Pinpoint the cell where the given text exists, returning its (X, Y) midpoint coordinate. 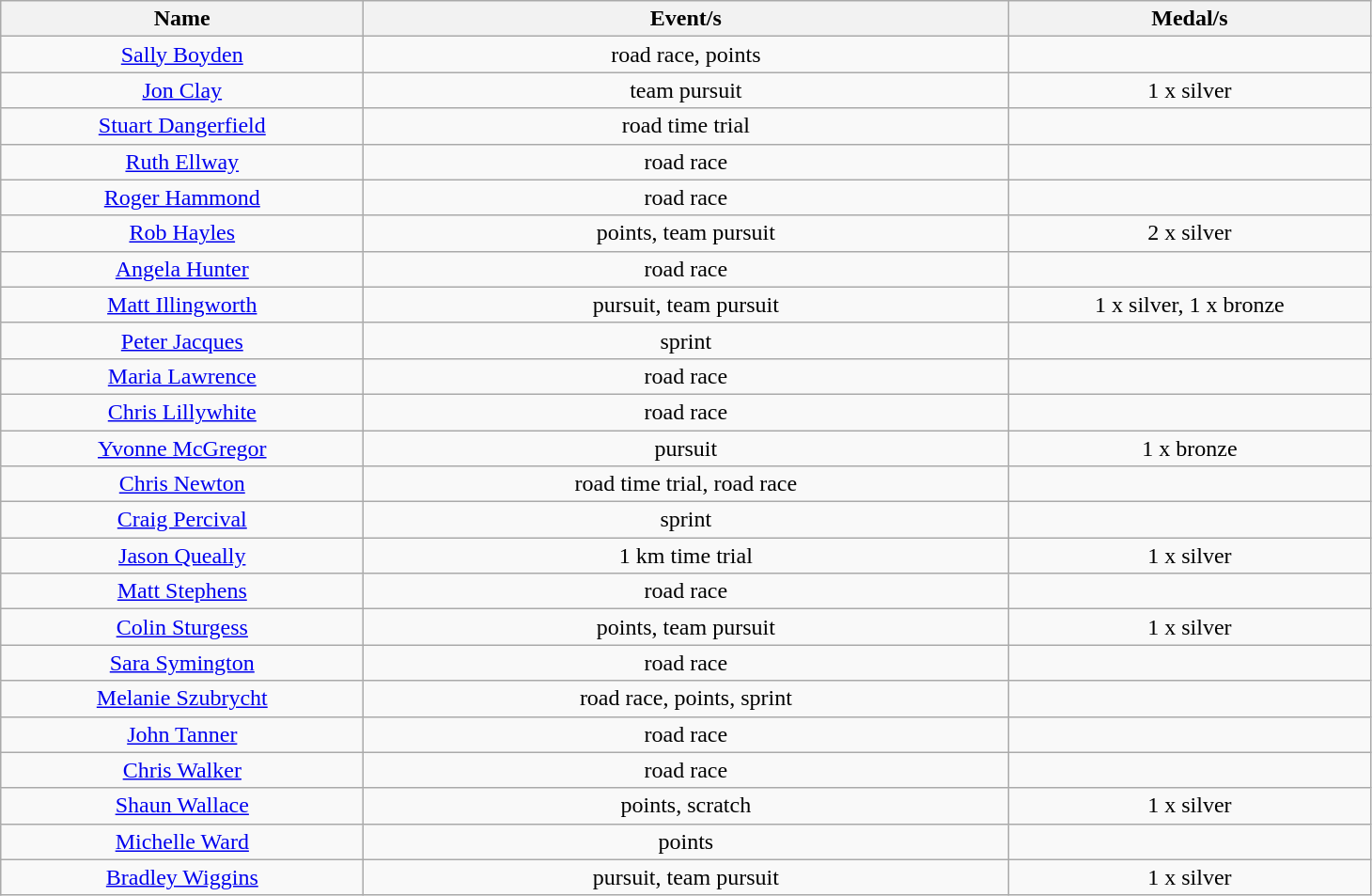
1 km time trial (686, 556)
1 x bronze (1190, 448)
Shaun Wallace (182, 806)
1 x silver, 1 x bronze (1190, 305)
Stuart Dangerfield (182, 126)
Roger Hammond (182, 197)
points (686, 841)
Michelle Ward (182, 841)
road time trial, road race (686, 484)
Name (182, 19)
road time trial (686, 126)
2 x silver (1190, 233)
Sally Boyden (182, 55)
road race, points, sprint (686, 699)
Chris Walker (182, 770)
Rob Hayles (182, 233)
Yvonne McGregor (182, 448)
Melanie Szubrycht (182, 699)
pursuit (686, 448)
points, scratch (686, 806)
Matt Illingworth (182, 305)
Peter Jacques (182, 340)
road race, points (686, 55)
Sara Symington (182, 663)
Jason Queally (182, 556)
Chris Newton (182, 484)
Bradley Wiggins (182, 877)
Craig Percival (182, 520)
team pursuit (686, 90)
Colin Sturgess (182, 627)
Matt Stephens (182, 591)
Event/s (686, 19)
Chris Lillywhite (182, 412)
Ruth Ellway (182, 162)
John Tanner (182, 734)
Maria Lawrence (182, 376)
Jon Clay (182, 90)
Medal/s (1190, 19)
Angela Hunter (182, 269)
